Provide the [x, y] coordinate of the cell's center where the given text is located.  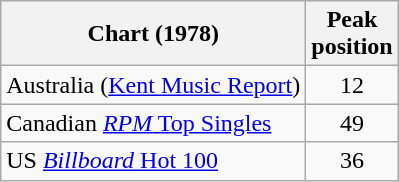
Australia (Kent Music Report) [154, 85]
49 [352, 123]
36 [352, 161]
US Billboard Hot 100 [154, 161]
Canadian RPM Top Singles [154, 123]
12 [352, 85]
Peakposition [352, 34]
Chart (1978) [154, 34]
